Search for the cell housing the specified text and yield its [X, Y] center coordinate. 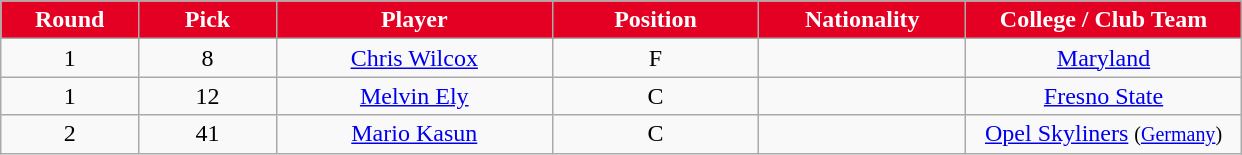
Fresno State [1104, 96]
Melvin Ely [414, 96]
Chris Wilcox [414, 58]
Mario Kasun [414, 134]
F [656, 58]
41 [208, 134]
Nationality [862, 20]
Position [656, 20]
Player [414, 20]
Maryland [1104, 58]
12 [208, 96]
2 [70, 134]
College / Club Team [1104, 20]
8 [208, 58]
Pick [208, 20]
Round [70, 20]
Opel Skyliners (Germany) [1104, 134]
